For the text-containing cell, return its midpoint in [X, Y] coordinate format. 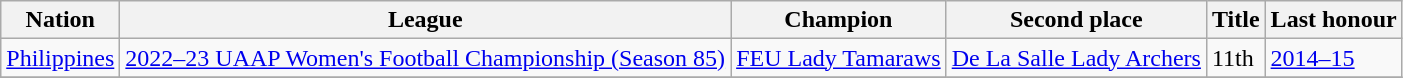
League [426, 20]
Last honour [1334, 20]
Philippines [60, 58]
Title [1236, 20]
11th [1236, 58]
Second place [1076, 20]
FEU Lady Tamaraws [839, 58]
Nation [60, 20]
Champion [839, 20]
2022–23 UAAP Women's Football Championship (Season 85) [426, 58]
2014–15 [1334, 58]
De La Salle Lady Archers [1076, 58]
